Pinpoint the cell where the given text exists, returning its (X, Y) midpoint coordinate. 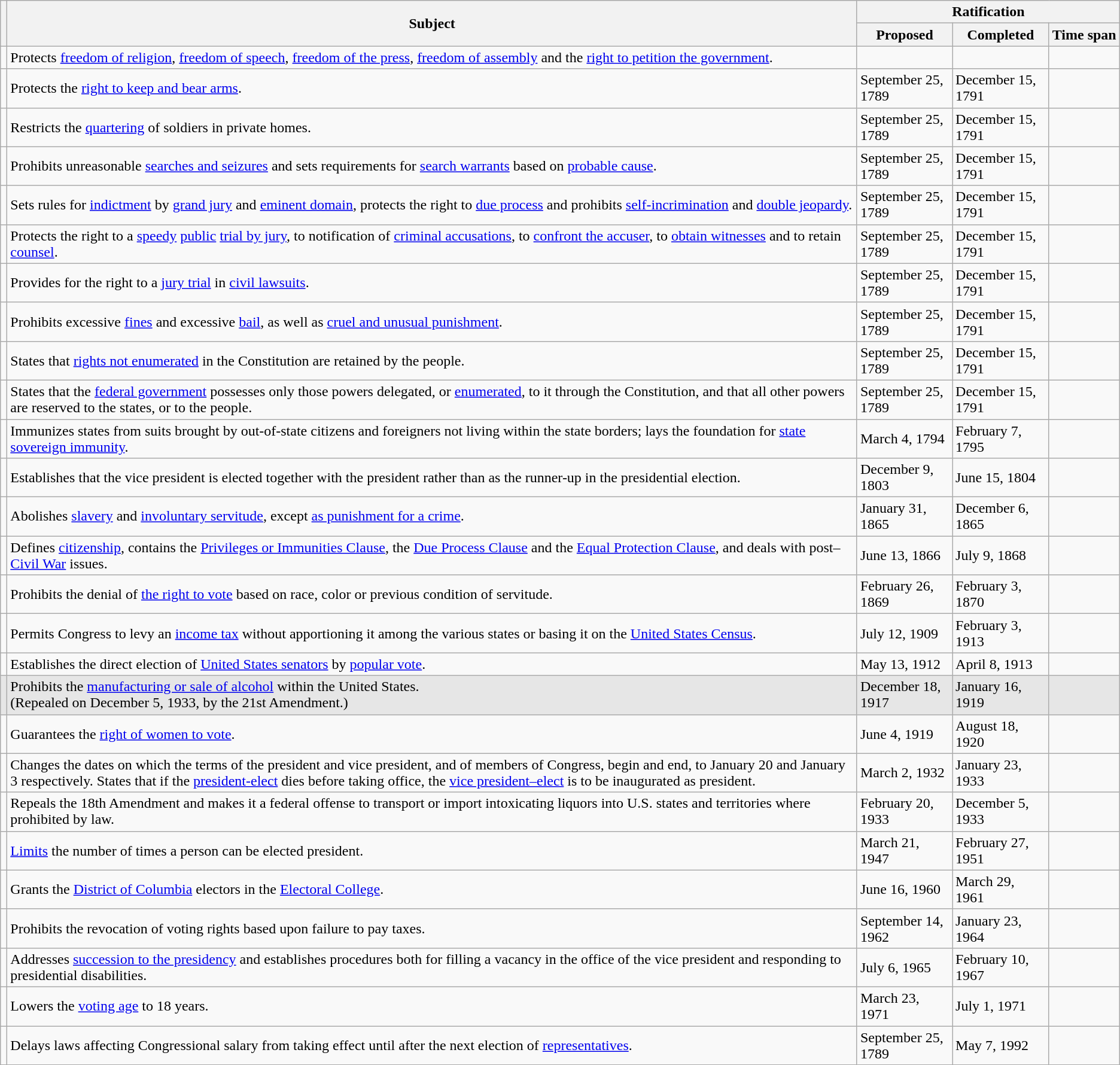
Prohibits the revocation of voting rights based upon failure to pay taxes. (432, 929)
Permits Congress to levy an income tax without apportioning it among the various states or basing it on the United States Census. (432, 633)
June 4, 1919 (905, 734)
June 13, 1866 (905, 555)
June 15, 1804 (1001, 477)
June 16, 1960 (905, 889)
Delays laws affecting Congressional salary from taking effect until after the next election of representatives. (432, 1045)
Time span (1084, 35)
March 29, 1961 (1001, 889)
Lowers the voting age to 18 years. (432, 1006)
December 5, 1933 (1001, 811)
February 20, 1933 (905, 811)
April 8, 1913 (1001, 664)
December 9, 1803 (905, 477)
Abolishes slavery and involuntary servitude, except as punishment for a crime. (432, 517)
Ratification (988, 12)
Restricts the quartering of soldiers in private homes. (432, 127)
March 21, 1947 (905, 851)
May 13, 1912 (905, 664)
Protects freedom of religion, freedom of speech, freedom of the press, freedom of assembly and the right to petition the government. (432, 57)
February 10, 1967 (1001, 967)
January 23, 1964 (1001, 929)
May 7, 1992 (1001, 1045)
March 23, 1971 (905, 1006)
Grants the District of Columbia electors in the Electoral College. (432, 889)
Subject (432, 23)
Completed (1001, 35)
Guarantees the right of women to vote. (432, 734)
July 9, 1868 (1001, 555)
January 31, 1865 (905, 517)
Establishes the direct election of United States senators by popular vote. (432, 664)
Prohibits the denial of the right to vote based on race, color or previous condition of servitude. (432, 595)
March 2, 1932 (905, 773)
Prohibits the manufacturing or sale of alcohol within the United States.(Repealed on December 5, 1933, by the 21st Amendment.) (432, 695)
Protects the right to keep and bear arms. (432, 89)
July 6, 1965 (905, 967)
December 18, 1917 (905, 695)
Limits the number of times a person can be elected president. (432, 851)
December 6, 1865 (1001, 517)
February 26, 1869 (905, 595)
September 14, 1962 (905, 929)
States that rights not enumerated in the Constitution are retained by the people. (432, 360)
March 4, 1794 (905, 438)
February 3, 1913 (1001, 633)
Prohibits unreasonable searches and seizures and sets requirements for search warrants based on probable cause. (432, 166)
Prohibits excessive fines and excessive bail, as well as cruel and unusual punishment. (432, 322)
Proposed (905, 35)
February 7, 1795 (1001, 438)
Sets rules for indictment by grand jury and eminent domain, protects the right to due process and prohibits self-incrimination and double jeopardy. (432, 205)
Establishes that the vice president is elected together with the president rather than as the runner-up in the presidential election. (432, 477)
July 1, 1971 (1001, 1006)
Provides for the right to a jury trial in civil lawsuits. (432, 282)
February 27, 1951 (1001, 851)
February 3, 1870 (1001, 595)
January 23, 1933 (1001, 773)
January 16, 1919 (1001, 695)
July 12, 1909 (905, 633)
August 18, 1920 (1001, 734)
